Capture the cell that displays the provided text and extract its [X, Y] central coordinate. 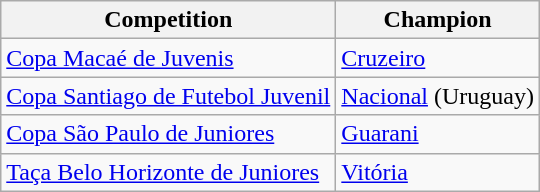
Copa Santiago de Futebol Juvenil [168, 96]
Copa São Paulo de Juniores [168, 134]
Nacional (Uruguay) [438, 96]
Champion [438, 20]
Taça Belo Horizonte de Juniores [168, 172]
Competition [168, 20]
Vitória [438, 172]
Cruzeiro [438, 58]
Guarani [438, 134]
Copa Macaé de Juvenis [168, 58]
